Provide the (x, y) coordinate of the cell's center where the given text is located.  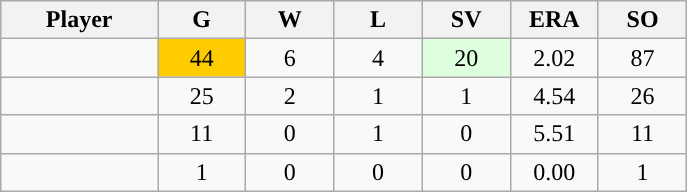
6 (290, 58)
2 (290, 96)
SO (642, 20)
20 (466, 58)
W (290, 20)
0.00 (554, 172)
26 (642, 96)
SV (466, 20)
4 (378, 58)
Player (80, 20)
5.51 (554, 134)
L (378, 20)
G (202, 20)
4.54 (554, 96)
ERA (554, 20)
87 (642, 58)
2.02 (554, 58)
25 (202, 96)
44 (202, 58)
